Return (x, y) of the center of cell containing provided text 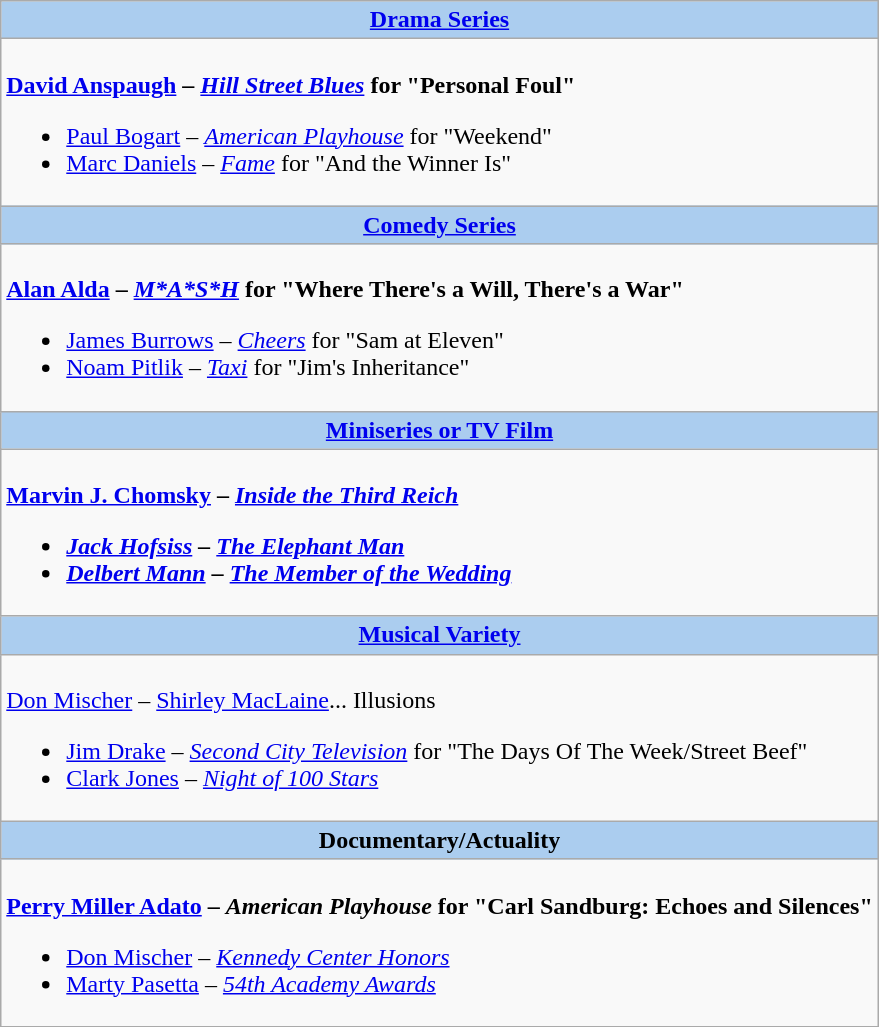
Documentary/Actuality (440, 840)
Marvin J. Chomsky – Inside the Third ReichJack Hofsiss – The Elephant ManDelbert Mann – The Member of the Wedding (440, 532)
Drama Series (440, 20)
Miniseries or TV Film (440, 430)
Don Mischer – Shirley MacLaine... IllusionsJim Drake – Second City Television for "The Days Of The Week/Street Beef"Clark Jones – Night of 100 Stars (440, 738)
David Anspaugh – Hill Street Blues for "Personal Foul"Paul Bogart – American Playhouse for "Weekend"Marc Daniels – Fame for "And the Winner Is" (440, 122)
Alan Alda – M*A*S*H for "Where There's a Will, There's a War"James Burrows – Cheers for "Sam at Eleven"Noam Pitlik – Taxi for "Jim's Inheritance" (440, 328)
Comedy Series (440, 225)
Musical Variety (440, 635)
